Locate the cell with the specified text and output its [X, Y] center coordinate. 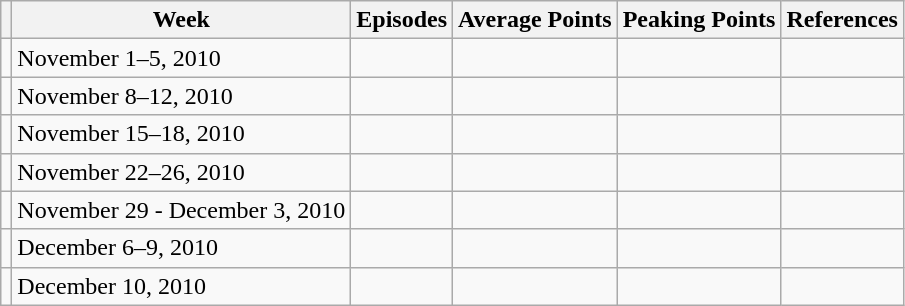
Week [182, 20]
November 22–26, 2010 [182, 172]
December 6–9, 2010 [182, 248]
Peaking Points [699, 20]
November 1–5, 2010 [182, 58]
November 29 - December 3, 2010 [182, 210]
December 10, 2010 [182, 286]
Episodes [402, 20]
November 15–18, 2010 [182, 134]
References [842, 20]
Average Points [536, 20]
November 8–12, 2010 [182, 96]
